Extract the [X, Y] coordinate from the center of the cell holding the provided text.  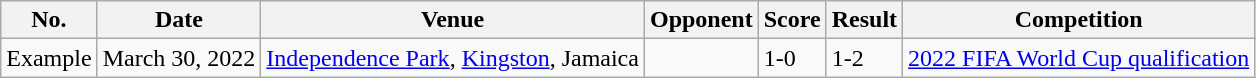
Independence Park, Kingston, Jamaica [453, 58]
Result [864, 20]
No. [49, 20]
2022 FIFA World Cup qualification [1079, 58]
Opponent [701, 20]
Date [179, 20]
Venue [453, 20]
1-2 [864, 58]
Score [792, 20]
Example [49, 58]
1-0 [792, 58]
Competition [1079, 20]
March 30, 2022 [179, 58]
